Find where the given text appears and provide that cell's center as (X, Y) coordinate. 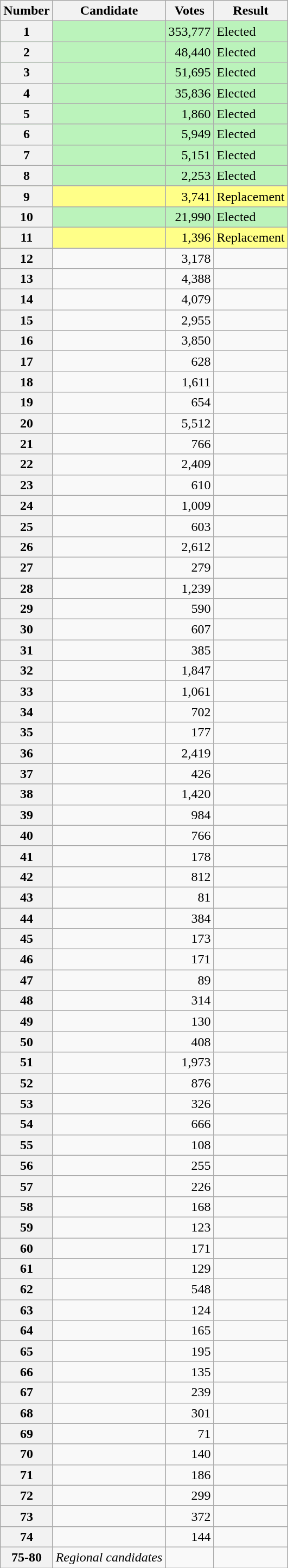
144 (190, 1537)
18 (27, 382)
14 (27, 300)
31 (27, 650)
16 (27, 341)
984 (190, 815)
168 (190, 1207)
12 (27, 258)
2,419 (190, 753)
186 (190, 1475)
38 (27, 794)
72 (27, 1495)
5,512 (190, 423)
426 (190, 774)
51,695 (190, 73)
408 (190, 1042)
195 (190, 1351)
1,396 (190, 237)
61 (27, 1269)
Votes (190, 11)
50 (27, 1042)
610 (190, 485)
1,860 (190, 114)
353,777 (190, 31)
48,440 (190, 52)
53 (27, 1104)
55 (27, 1145)
129 (190, 1269)
876 (190, 1083)
28 (27, 588)
35,836 (190, 93)
27 (27, 567)
1 (27, 31)
36 (27, 753)
1,009 (190, 506)
51 (27, 1062)
74 (27, 1537)
173 (190, 939)
66 (27, 1372)
239 (190, 1392)
52 (27, 1083)
75-80 (27, 1557)
33 (27, 691)
25 (27, 526)
1,239 (190, 588)
590 (190, 609)
314 (190, 1001)
13 (27, 279)
6 (27, 134)
40 (27, 835)
68 (27, 1413)
29 (27, 609)
22 (27, 464)
628 (190, 361)
2 (27, 52)
140 (190, 1454)
130 (190, 1021)
2,409 (190, 464)
32 (27, 671)
8 (27, 176)
124 (190, 1310)
67 (27, 1392)
58 (27, 1207)
2,955 (190, 320)
1,420 (190, 794)
372 (190, 1516)
5,151 (190, 155)
3,178 (190, 258)
4,079 (190, 300)
54 (27, 1124)
3,741 (190, 196)
24 (27, 506)
59 (27, 1227)
Candidate (109, 11)
30 (27, 630)
385 (190, 650)
702 (190, 712)
301 (190, 1413)
9 (27, 196)
39 (27, 815)
81 (190, 897)
10 (27, 217)
177 (190, 733)
57 (27, 1186)
654 (190, 403)
64 (27, 1331)
2,253 (190, 176)
70 (27, 1454)
607 (190, 630)
69 (27, 1434)
21,990 (190, 217)
42 (27, 877)
26 (27, 547)
44 (27, 918)
548 (190, 1290)
2,612 (190, 547)
1,611 (190, 382)
666 (190, 1124)
48 (27, 1001)
21 (27, 444)
35 (27, 733)
60 (27, 1248)
46 (27, 960)
63 (27, 1310)
23 (27, 485)
108 (190, 1145)
56 (27, 1165)
1,847 (190, 671)
73 (27, 1516)
Regional candidates (109, 1557)
5 (27, 114)
89 (190, 980)
165 (190, 1331)
49 (27, 1021)
7 (27, 155)
37 (27, 774)
812 (190, 877)
255 (190, 1165)
15 (27, 320)
65 (27, 1351)
5,949 (190, 134)
43 (27, 897)
1,061 (190, 691)
47 (27, 980)
Result (251, 11)
135 (190, 1372)
3,850 (190, 341)
603 (190, 526)
45 (27, 939)
17 (27, 361)
Number (27, 11)
299 (190, 1495)
3 (27, 73)
1,973 (190, 1062)
384 (190, 918)
4 (27, 93)
123 (190, 1227)
4,388 (190, 279)
34 (27, 712)
226 (190, 1186)
62 (27, 1290)
11 (27, 237)
279 (190, 567)
41 (27, 856)
178 (190, 856)
19 (27, 403)
20 (27, 423)
326 (190, 1104)
